From the cell containing the given text, extract its center point as (x, y) coordinate. 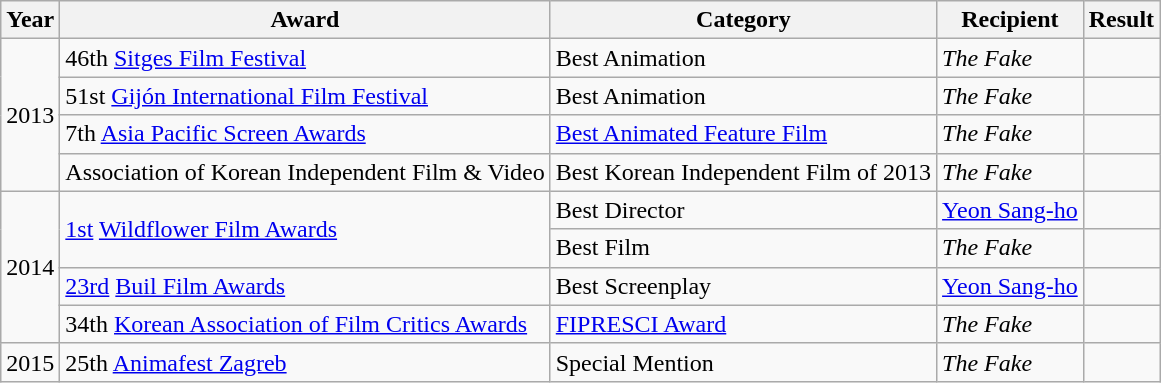
Result (1121, 20)
Best Screenplay (743, 286)
Special Mention (743, 362)
Best Korean Independent Film of 2013 (743, 172)
46th Sitges Film Festival (305, 58)
23rd Buil Film Awards (305, 286)
51st Gijón International Film Festival (305, 96)
34th Korean Association of Film Critics Awards (305, 324)
2015 (30, 362)
2013 (30, 115)
Award (305, 20)
Best Director (743, 210)
FIPRESCI Award (743, 324)
Best Animated Feature Film (743, 134)
25th Animafest Zagreb (305, 362)
Association of Korean Independent Film & Video (305, 172)
Year (30, 20)
2014 (30, 267)
Category (743, 20)
7th Asia Pacific Screen Awards (305, 134)
1st Wildflower Film Awards (305, 229)
Recipient (1010, 20)
Best Film (743, 248)
